Scan for the cell matching the given text and deliver its [x, y] coordinate at center. 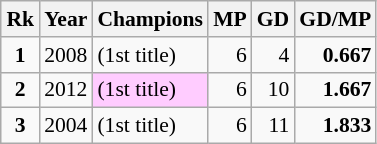
Year [66, 19]
4 [274, 55]
Rk [20, 19]
11 [274, 126]
GD [274, 19]
2 [20, 90]
2012 [66, 90]
2004 [66, 126]
10 [274, 90]
1.833 [335, 126]
1 [20, 55]
GD/MP [335, 19]
MP [230, 19]
Champions [150, 19]
0.667 [335, 55]
1.667 [335, 90]
3 [20, 126]
2008 [66, 55]
